Search for the cell housing the specified text and yield its (X, Y) center coordinate. 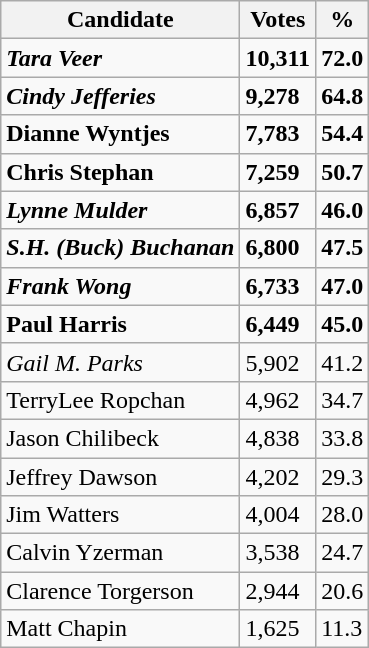
54.4 (342, 134)
Jason Chilibeck (120, 438)
S.H. (Buck) Buchanan (120, 248)
Paul Harris (120, 324)
47.5 (342, 248)
29.3 (342, 477)
6,733 (278, 286)
Gail M. Parks (120, 362)
1,625 (278, 629)
34.7 (342, 400)
33.8 (342, 438)
45.0 (342, 324)
7,259 (278, 172)
Frank Wong (120, 286)
46.0 (342, 210)
5,902 (278, 362)
6,800 (278, 248)
6,857 (278, 210)
20.6 (342, 591)
Tara Veer (120, 58)
41.2 (342, 362)
24.7 (342, 553)
9,278 (278, 96)
Jim Watters (120, 515)
4,004 (278, 515)
4,202 (278, 477)
50.7 (342, 172)
11.3 (342, 629)
2,944 (278, 591)
28.0 (342, 515)
Candidate (120, 20)
Chris Stephan (120, 172)
TerryLee Ropchan (120, 400)
Calvin Yzerman (120, 553)
4,962 (278, 400)
64.8 (342, 96)
Clarence Torgerson (120, 591)
7,783 (278, 134)
Dianne Wyntjes (120, 134)
Lynne Mulder (120, 210)
% (342, 20)
4,838 (278, 438)
Jeffrey Dawson (120, 477)
Votes (278, 20)
3,538 (278, 553)
Matt Chapin (120, 629)
Cindy Jefferies (120, 96)
47.0 (342, 286)
72.0 (342, 58)
6,449 (278, 324)
10,311 (278, 58)
